For the text-containing cell, return its midpoint in [X, Y] coordinate format. 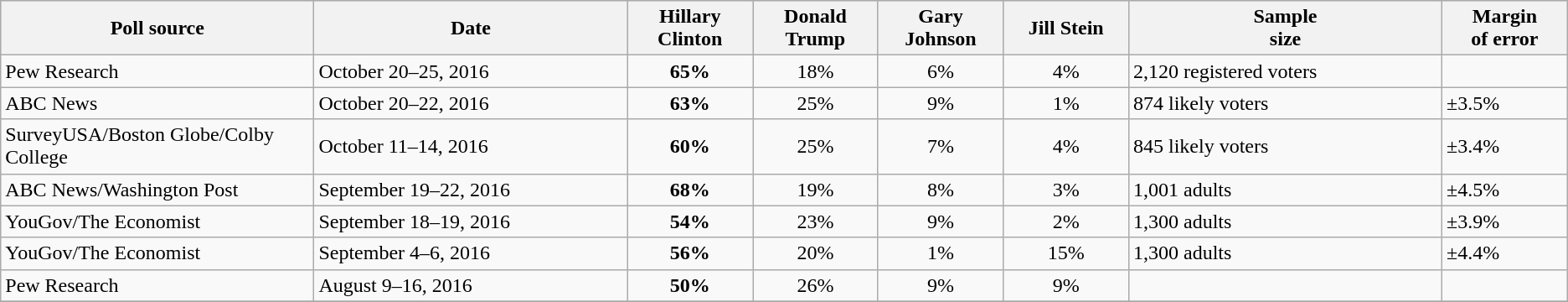
68% [690, 190]
2% [1066, 221]
18% [816, 71]
3% [1066, 190]
63% [690, 103]
±3.4% [1505, 146]
845 likely voters [1285, 146]
15% [1066, 253]
20% [816, 253]
September 4–6, 2016 [471, 253]
874 likely voters [1285, 103]
ABC News/Washington Post [157, 190]
2,120 registered voters [1285, 71]
September 19–22, 2016 [471, 190]
Hillary Clinton [690, 29]
Poll source [157, 29]
54% [690, 221]
September 18–19, 2016 [471, 221]
1,001 adults [1285, 190]
±4.5% [1505, 190]
Date [471, 29]
7% [941, 146]
±4.4% [1505, 253]
Jill Stein [1066, 29]
26% [816, 285]
SurveyUSA/Boston Globe/Colby College [157, 146]
October 20–25, 2016 [471, 71]
±3.9% [1505, 221]
60% [690, 146]
Gary Johnson [941, 29]
23% [816, 221]
August 9–16, 2016 [471, 285]
±3.5% [1505, 103]
Donald Trump [816, 29]
Samplesize [1285, 29]
6% [941, 71]
ABC News [157, 103]
October 20–22, 2016 [471, 103]
October 11–14, 2016 [471, 146]
Marginof error [1505, 29]
50% [690, 285]
65% [690, 71]
8% [941, 190]
19% [816, 190]
56% [690, 253]
